Find where the given text appears and provide that cell's center as (x, y) coordinate. 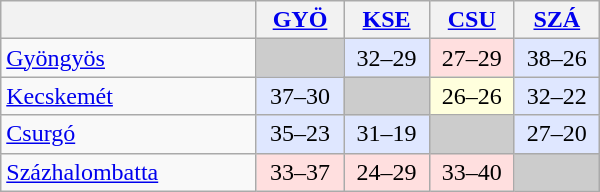
27–29 (472, 58)
31–19 (386, 134)
37–30 (300, 96)
32–29 (386, 58)
27–20 (556, 134)
Csurgó (128, 134)
35–23 (300, 134)
Százhalombatta (128, 172)
24–29 (386, 172)
GYÖ (300, 20)
SZÁ (556, 20)
33–40 (472, 172)
33–37 (300, 172)
26–26 (472, 96)
Kecskemét (128, 96)
KSE (386, 20)
Gyöngyös (128, 58)
38–26 (556, 58)
CSU (472, 20)
32–22 (556, 96)
